Provide the (x, y) coordinate of the cell's center where the given text is located.  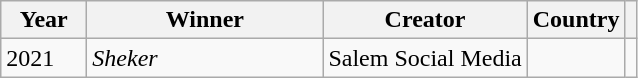
Winner (205, 20)
Salem Social Media (425, 58)
Year (44, 20)
Country (576, 20)
Sheker (205, 58)
2021 (44, 58)
Creator (425, 20)
